Search for the cell housing the specified text and yield its [x, y] center coordinate. 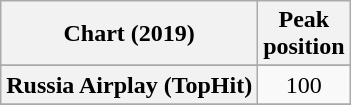
Peakposition [304, 34]
100 [304, 85]
Chart (2019) [130, 34]
Russia Airplay (TopHit) [130, 85]
